Pinpoint the cell where the given text exists, returning its (X, Y) midpoint coordinate. 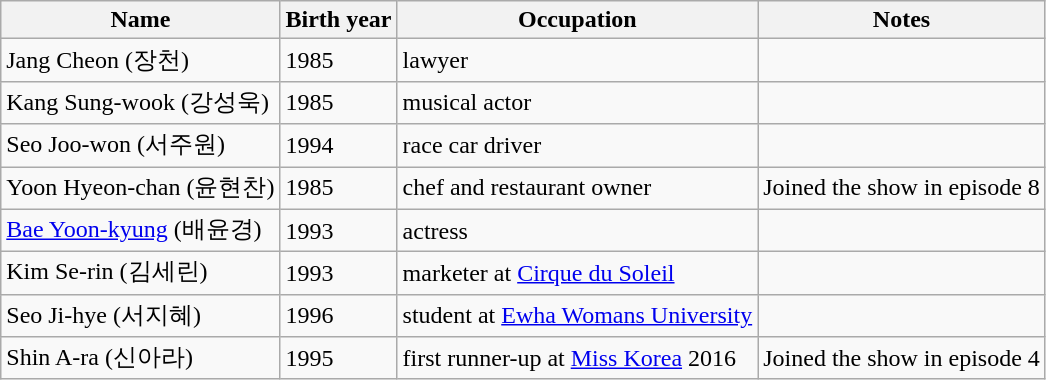
chef and restaurant owner (578, 188)
Name (140, 20)
Notes (902, 20)
Seo Joo-won (서주원) (140, 146)
lawyer (578, 60)
Birth year (338, 20)
1996 (338, 316)
Joined the show in episode 8 (902, 188)
Occupation (578, 20)
musical actor (578, 102)
1994 (338, 146)
actress (578, 230)
student at Ewha Womans University (578, 316)
1995 (338, 358)
Kang Sung-wook (강성욱) (140, 102)
Kim Se-rin (김세린) (140, 274)
first runner-up at Miss Korea 2016 (578, 358)
Bae Yoon-kyung (배윤경) (140, 230)
race car driver (578, 146)
Shin A-ra (신아라) (140, 358)
Joined the show in episode 4 (902, 358)
Yoon Hyeon-chan (윤현찬) (140, 188)
marketer at Cirque du Soleil (578, 274)
Seo Ji-hye (서지혜) (140, 316)
Jang Cheon (장천) (140, 60)
